Output the [x, y] coordinate of the center of the cell containing the given text.  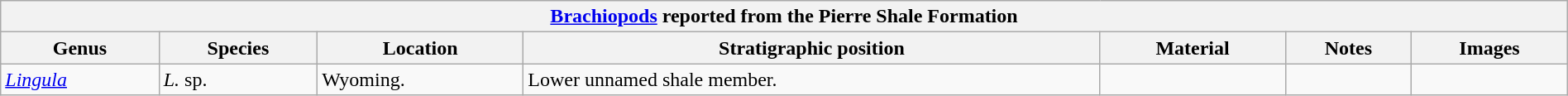
Brachiopods reported from the Pierre Shale Formation [784, 17]
Lingula [79, 79]
Genus [79, 48]
Wyoming. [420, 79]
Notes [1348, 48]
Stratigraphic position [812, 48]
Lower unnamed shale member. [812, 79]
Species [238, 48]
Images [1490, 48]
Material [1193, 48]
L. sp. [238, 79]
Location [420, 48]
